Find where the given text appears and provide that cell's center as (X, Y) coordinate. 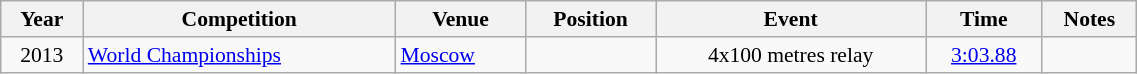
Notes (1090, 19)
3:03.88 (984, 55)
Position (591, 19)
Time (984, 19)
World Championships (240, 55)
Competition (240, 19)
Event (791, 19)
Year (42, 19)
2013 (42, 55)
4x100 metres relay (791, 55)
Venue (461, 19)
Moscow (461, 55)
